Determine the [X, Y] coordinate at the center of the cell enclosing the given text.  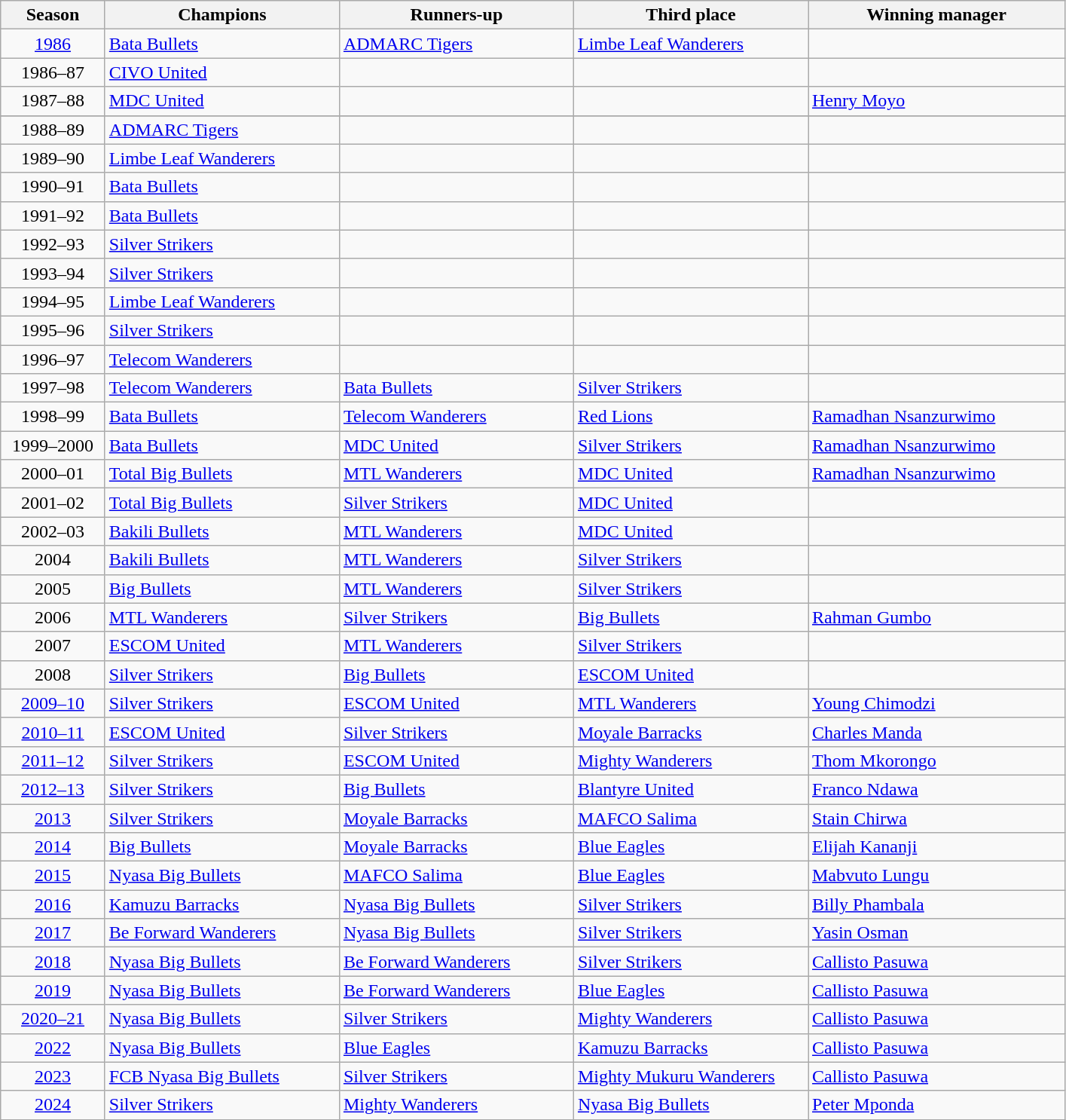
Thom Mkorongo [936, 760]
Henry Moyo [936, 101]
Rahman Gumbo [936, 617]
1987–88 [53, 101]
1996–97 [53, 360]
Franco Ndawa [936, 789]
Blantyre United [690, 789]
Third place [690, 15]
2018 [53, 962]
1995–96 [53, 330]
2022 [53, 1048]
2009–10 [53, 703]
CIVO United [221, 72]
Winning manager [936, 15]
1988–89 [53, 130]
2002–03 [53, 531]
Elijah Kananji [936, 847]
Mighty Mukuru Wanderers [690, 1076]
2006 [53, 617]
1986–87 [53, 72]
1999–2000 [53, 445]
1992–93 [53, 244]
2004 [53, 560]
2024 [53, 1105]
2017 [53, 933]
2015 [53, 876]
Yasin Osman [936, 933]
2023 [53, 1076]
1997–98 [53, 388]
1990–91 [53, 187]
Young Chimodzi [936, 703]
2020–21 [53, 1019]
Season [53, 15]
Peter Mponda [936, 1105]
Stain Chirwa [936, 818]
FCB Nyasa Big Bullets [221, 1076]
1986 [53, 44]
2012–13 [53, 789]
Charles Manda [936, 732]
2019 [53, 990]
2010–11 [53, 732]
1993–94 [53, 273]
Mabvuto Lungu [936, 876]
Billy Phambala [936, 904]
2014 [53, 847]
1998–99 [53, 417]
1991–92 [53, 216]
2007 [53, 646]
2008 [53, 675]
Red Lions [690, 417]
Champions [221, 15]
2005 [53, 589]
2011–12 [53, 760]
2013 [53, 818]
2000–01 [53, 474]
1989–90 [53, 158]
Runners-up [457, 15]
1994–95 [53, 301]
2001–02 [53, 503]
2016 [53, 904]
